Pinpoint the cell where the given text exists, returning its (x, y) midpoint coordinate. 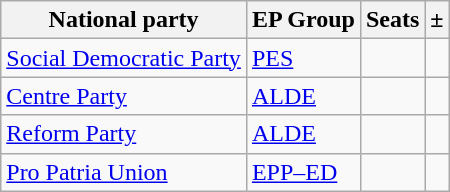
EPP–ED (303, 172)
Pro Patria Union (124, 172)
Social Democratic Party (124, 58)
± (437, 20)
EP Group (303, 20)
Seats (392, 20)
Centre Party (124, 96)
National party (124, 20)
Reform Party (124, 134)
PES (303, 58)
